Detect which cell encompasses the target text, then output its (X, Y) center coordinate. 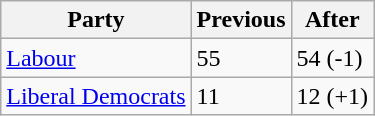
Party (96, 20)
55 (241, 58)
Labour (96, 58)
After (332, 20)
Previous (241, 20)
12 (+1) (332, 96)
11 (241, 96)
54 (-1) (332, 58)
Liberal Democrats (96, 96)
